Extract the [X, Y] coordinate from the center of the cell holding the provided text.  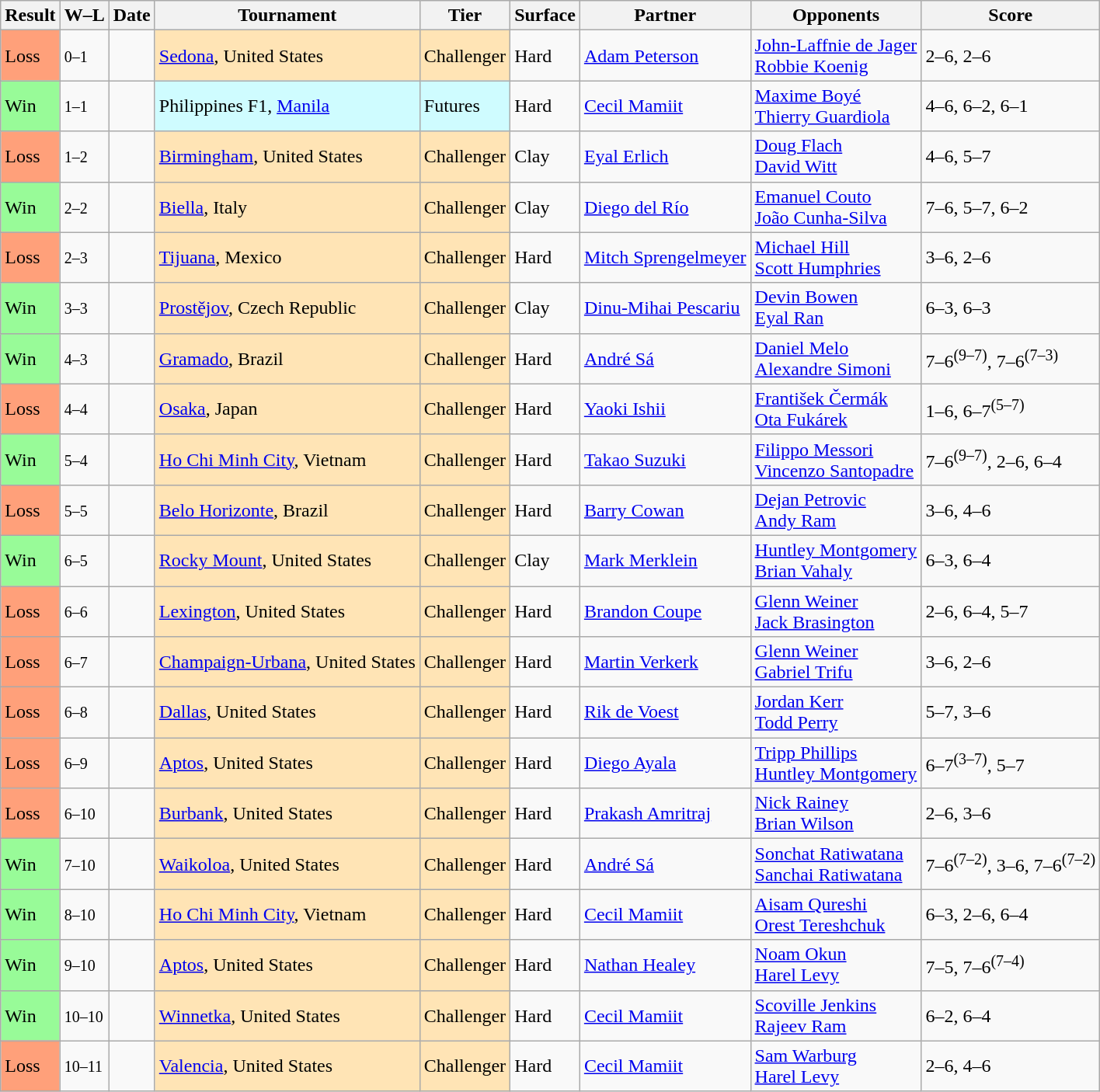
Champaign-Urbana, United States [287, 662]
10–10 [84, 1016]
Devin Bowen Eyal Ran [836, 308]
8–10 [84, 915]
2–6, 3–6 [1011, 814]
Result [30, 16]
7–6(7–2), 3–6, 7–6(7–2) [1011, 864]
Adam Peterson [665, 56]
1–1 [84, 106]
Glenn Weiner Gabriel Trifu [836, 662]
6–7(3–7), 5–7 [1011, 763]
3–6, 4–6 [1011, 509]
Partner [665, 16]
9–10 [84, 965]
Aisam Qureshi Orest Tereshchuk [836, 915]
4–3 [84, 359]
6–3, 6–3 [1011, 308]
10–11 [84, 1066]
Barry Cowan [665, 509]
John-Laffnie de Jager Robbie Koenig [836, 56]
Tijuana, Mexico [287, 258]
Eyal Erlich [665, 157]
2–6, 2–6 [1011, 56]
Tier [465, 16]
3–3 [84, 308]
6–7 [84, 662]
Score [1011, 16]
Diego Ayala [665, 763]
Sedona, United States [287, 56]
Biella, Italy [287, 207]
Futures [465, 106]
W–L [84, 16]
4–6, 5–7 [1011, 157]
Prostějov, Czech Republic [287, 308]
7–6(9–7), 2–6, 6–4 [1011, 460]
7–6, 5–7, 6–2 [1011, 207]
Doug Flach David Witt [836, 157]
Diego del Río [665, 207]
6–2, 6–4 [1011, 1016]
0–1 [84, 56]
Martin Verkerk [665, 662]
Daniel Melo Alexandre Simoni [836, 359]
Dinu-Mihai Pescariu [665, 308]
Date [132, 16]
Dejan Petrovic Andy Ram [836, 509]
6–10 [84, 814]
Yaoki Ishii [665, 409]
Surface [545, 16]
5–4 [84, 460]
Gramado, Brazil [287, 359]
Sonchat Ratiwatana Sanchai Ratiwatana [836, 864]
7–10 [84, 864]
Rik de Voest [665, 713]
Glenn Weiner Jack Brasington [836, 610]
Prakash Amritraj [665, 814]
6–3, 2–6, 6–4 [1011, 915]
4–4 [84, 409]
Tournament [287, 16]
7–6(9–7), 7–6(7–3) [1011, 359]
Birmingham, United States [287, 157]
7–5, 7–6(7–4) [1011, 965]
2–3 [84, 258]
2–6, 4–6 [1011, 1066]
Emanuel Couto João Cunha-Silva [836, 207]
2–6, 6–4, 5–7 [1011, 610]
6–9 [84, 763]
Winnetka, United States [287, 1016]
Burbank, United States [287, 814]
Tripp Phillips Huntley Montgomery [836, 763]
5–5 [84, 509]
Takao Suzuki [665, 460]
Noam Okun Harel Levy [836, 965]
4–6, 6–2, 6–1 [1011, 106]
Nick Rainey Brian Wilson [836, 814]
Mitch Sprengelmeyer [665, 258]
František Čermák Ota Fukárek [836, 409]
Sam Warburg Harel Levy [836, 1066]
Philippines F1, Manila [287, 106]
Filippo Messori Vincenzo Santopadre [836, 460]
Osaka, Japan [287, 409]
Opponents [836, 16]
Valencia, United States [287, 1066]
6–3, 6–4 [1011, 561]
Rocky Mount, United States [287, 561]
Jordan Kerr Todd Perry [836, 713]
Scoville Jenkins Rajeev Ram [836, 1016]
6–5 [84, 561]
5–7, 3–6 [1011, 713]
Huntley Montgomery Brian Vahaly [836, 561]
Brandon Coupe [665, 610]
Lexington, United States [287, 610]
Dallas, United States [287, 713]
1–6, 6–7(5–7) [1011, 409]
6–8 [84, 713]
Belo Horizonte, Brazil [287, 509]
Nathan Healey [665, 965]
Waikoloa, United States [287, 864]
Maxime Boyé Thierry Guardiola [836, 106]
Michael Hill Scott Humphries [836, 258]
2–2 [84, 207]
6–6 [84, 610]
1–2 [84, 157]
Mark Merklein [665, 561]
